Find where the given text appears and provide that cell's center as (x, y) coordinate. 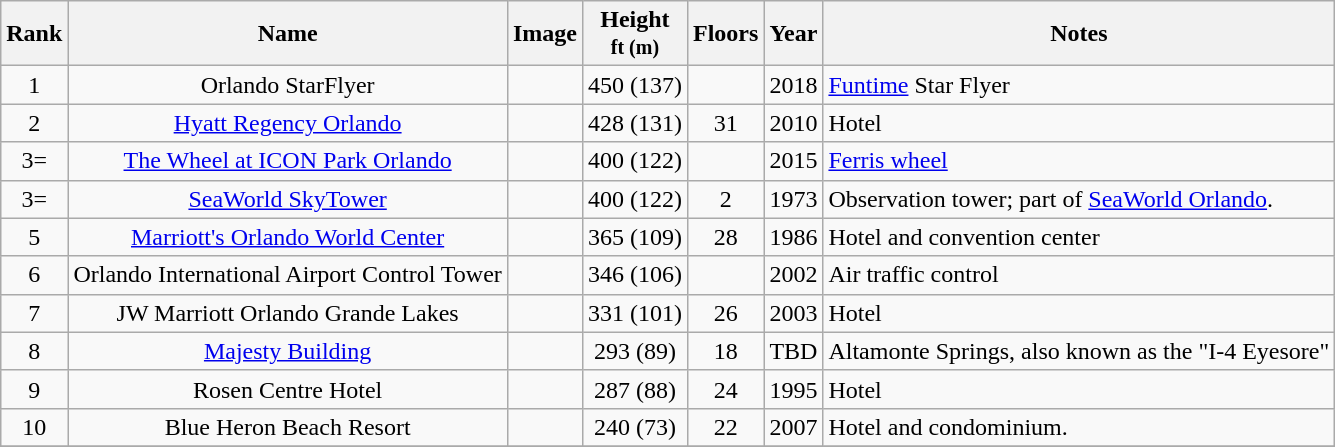
Floors (725, 34)
2015 (794, 161)
1995 (794, 389)
Orlando International Airport Control Tower (288, 275)
2010 (794, 123)
Altamonte Springs, also known as the "I-4 Eyesore" (1079, 351)
Marriott's Orlando World Center (288, 237)
Observation tower; part of SeaWorld Orlando. (1079, 199)
The Wheel at ICON Park Orlando (288, 161)
5 (34, 237)
Year (794, 34)
JW Marriott Orlando Grande Lakes (288, 313)
Rank (34, 34)
Image (544, 34)
SeaWorld SkyTower (288, 199)
Heightft (m) (634, 34)
2007 (794, 427)
22 (725, 427)
9 (34, 389)
Rosen Centre Hotel (288, 389)
Name (288, 34)
6 (34, 275)
31 (725, 123)
Hotel and condominium. (1079, 427)
Hotel and convention center (1079, 237)
Notes (1079, 34)
1973 (794, 199)
Hyatt Regency Orlando (288, 123)
2018 (794, 85)
7 (34, 313)
TBD (794, 351)
Majesty Building (288, 351)
1 (34, 85)
293 (89) (634, 351)
18 (725, 351)
10 (34, 427)
8 (34, 351)
Funtime Star Flyer (1079, 85)
1986 (794, 237)
365 (109) (634, 237)
26 (725, 313)
2002 (794, 275)
428 (131) (634, 123)
24 (725, 389)
331 (101) (634, 313)
28 (725, 237)
287 (88) (634, 389)
Orlando StarFlyer (288, 85)
346 (106) (634, 275)
Air traffic control (1079, 275)
Blue Heron Beach Resort (288, 427)
2003 (794, 313)
450 (137) (634, 85)
240 (73) (634, 427)
Ferris wheel (1079, 161)
